From the cell containing the given text, extract its center point as (X, Y) coordinate. 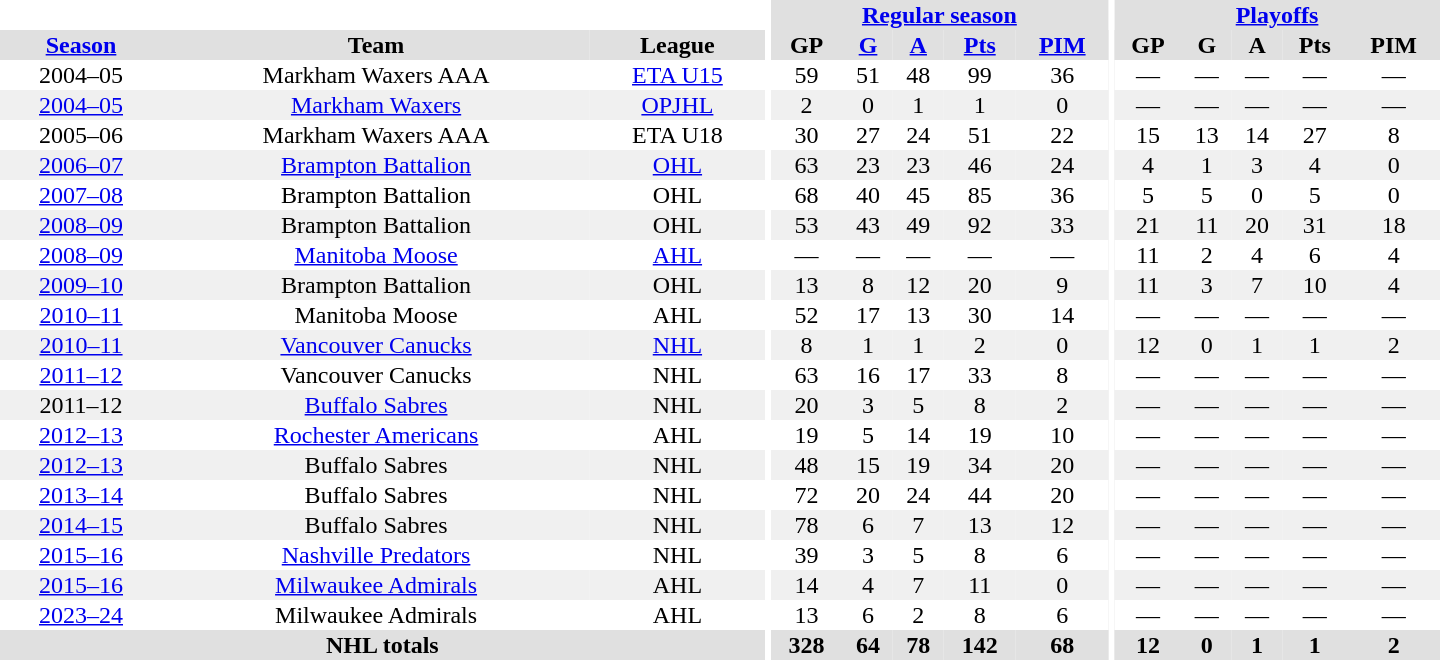
328 (806, 645)
52 (806, 315)
99 (980, 75)
Markham Waxers (376, 105)
2023–24 (81, 615)
League (678, 45)
2009–10 (81, 285)
Team (376, 45)
72 (806, 495)
Season (81, 45)
59 (806, 75)
46 (980, 165)
Regular season (939, 15)
2006–07 (81, 165)
40 (868, 195)
OPJHL (678, 105)
39 (806, 555)
45 (918, 195)
NHL totals (382, 645)
ETA U18 (678, 135)
34 (980, 465)
2007–08 (81, 195)
44 (980, 495)
2014–15 (81, 525)
16 (868, 375)
9 (1062, 285)
21 (1148, 225)
18 (1394, 225)
ETA U15 (678, 75)
31 (1314, 225)
49 (918, 225)
Playoffs (1277, 15)
85 (980, 195)
53 (806, 225)
22 (1062, 135)
64 (868, 645)
Rochester Americans (376, 435)
43 (868, 225)
92 (980, 225)
Nashville Predators (376, 555)
2005–06 (81, 135)
2013–14 (81, 495)
142 (980, 645)
